Output the (x, y) coordinate of the center of the cell containing the given text.  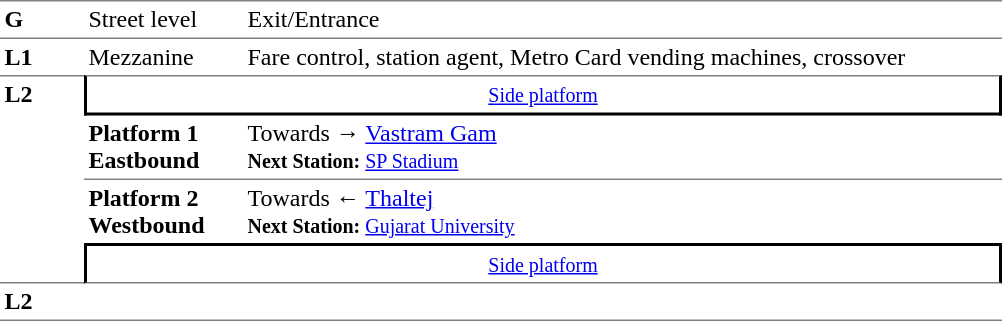
Fare control, station agent, Metro Card vending machines, crossover (622, 57)
Platform 1Eastbound (164, 148)
L1 (42, 57)
L2 (42, 179)
Street level (164, 20)
Towards ← ThaltejNext Station: Gujarat University (622, 212)
Platform 2Westbound (164, 212)
Towards → Vastram GamNext Station: SP Stadium (622, 148)
G (42, 20)
Mezzanine (164, 57)
Exit/Entrance (622, 20)
